Extract the (x, y) coordinate from the center of the cell holding the provided text.  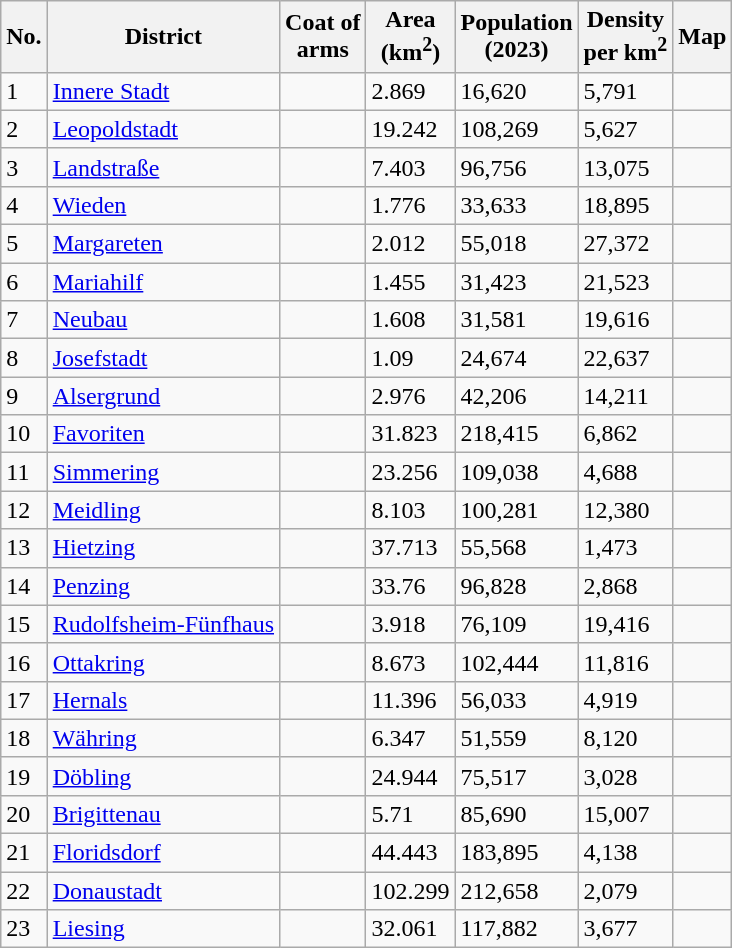
Brigittenau (163, 814)
Mariahilf (163, 282)
6 (24, 282)
Map (702, 37)
Donaustadt (163, 891)
15,007 (626, 814)
7.403 (410, 167)
19,416 (626, 624)
55,018 (516, 244)
14 (24, 586)
16,620 (516, 91)
Neubau (163, 320)
Alsergrund (163, 396)
31,423 (516, 282)
1.776 (410, 205)
11 (24, 472)
2,868 (626, 586)
23.256 (410, 472)
Hietzing (163, 548)
14,211 (626, 396)
2.012 (410, 244)
3,677 (626, 929)
183,895 (516, 853)
3 (24, 167)
20 (24, 814)
Coat ofarms (323, 37)
6,862 (626, 434)
Meidling (163, 510)
Penzing (163, 586)
96,828 (516, 586)
Ottakring (163, 662)
10 (24, 434)
8.103 (410, 510)
11,816 (626, 662)
4,919 (626, 700)
4,688 (626, 472)
Densityper km2 (626, 37)
7 (24, 320)
15 (24, 624)
13,075 (626, 167)
24.944 (410, 776)
1,473 (626, 548)
16 (24, 662)
Landstraße (163, 167)
22 (24, 891)
Leopoldstadt (163, 129)
6.347 (410, 738)
2 (24, 129)
108,269 (516, 129)
22,637 (626, 358)
23 (24, 929)
21 (24, 853)
9 (24, 396)
31,581 (516, 320)
33.76 (410, 586)
Döbling (163, 776)
42,206 (516, 396)
117,882 (516, 929)
Innere Stadt (163, 91)
5.71 (410, 814)
12 (24, 510)
102.299 (410, 891)
19,616 (626, 320)
2,079 (626, 891)
2.976 (410, 396)
3,028 (626, 776)
8,120 (626, 738)
No. (24, 37)
8 (24, 358)
4 (24, 205)
44.443 (410, 853)
51,559 (516, 738)
109,038 (516, 472)
District (163, 37)
5 (24, 244)
13 (24, 548)
56,033 (516, 700)
212,658 (516, 891)
4,138 (626, 853)
2.869 (410, 91)
96,756 (516, 167)
1.09 (410, 358)
5,791 (626, 91)
19.242 (410, 129)
12,380 (626, 510)
27,372 (626, 244)
76,109 (516, 624)
Liesing (163, 929)
1.608 (410, 320)
19 (24, 776)
75,517 (516, 776)
5,627 (626, 129)
218,415 (516, 434)
32.061 (410, 929)
31.823 (410, 434)
102,444 (516, 662)
Favoriten (163, 434)
1.455 (410, 282)
Floridsdorf (163, 853)
100,281 (516, 510)
Margareten (163, 244)
Hernals (163, 700)
Population(2023) (516, 37)
Rudolfsheim-Fünfhaus (163, 624)
Area(km2) (410, 37)
55,568 (516, 548)
Währing (163, 738)
1 (24, 91)
Wieden (163, 205)
18,895 (626, 205)
17 (24, 700)
8.673 (410, 662)
33,633 (516, 205)
21,523 (626, 282)
3.918 (410, 624)
11.396 (410, 700)
24,674 (516, 358)
Simmering (163, 472)
18 (24, 738)
85,690 (516, 814)
Josefstadt (163, 358)
37.713 (410, 548)
